Detect which cell encompasses the target text, then output its (x, y) center coordinate. 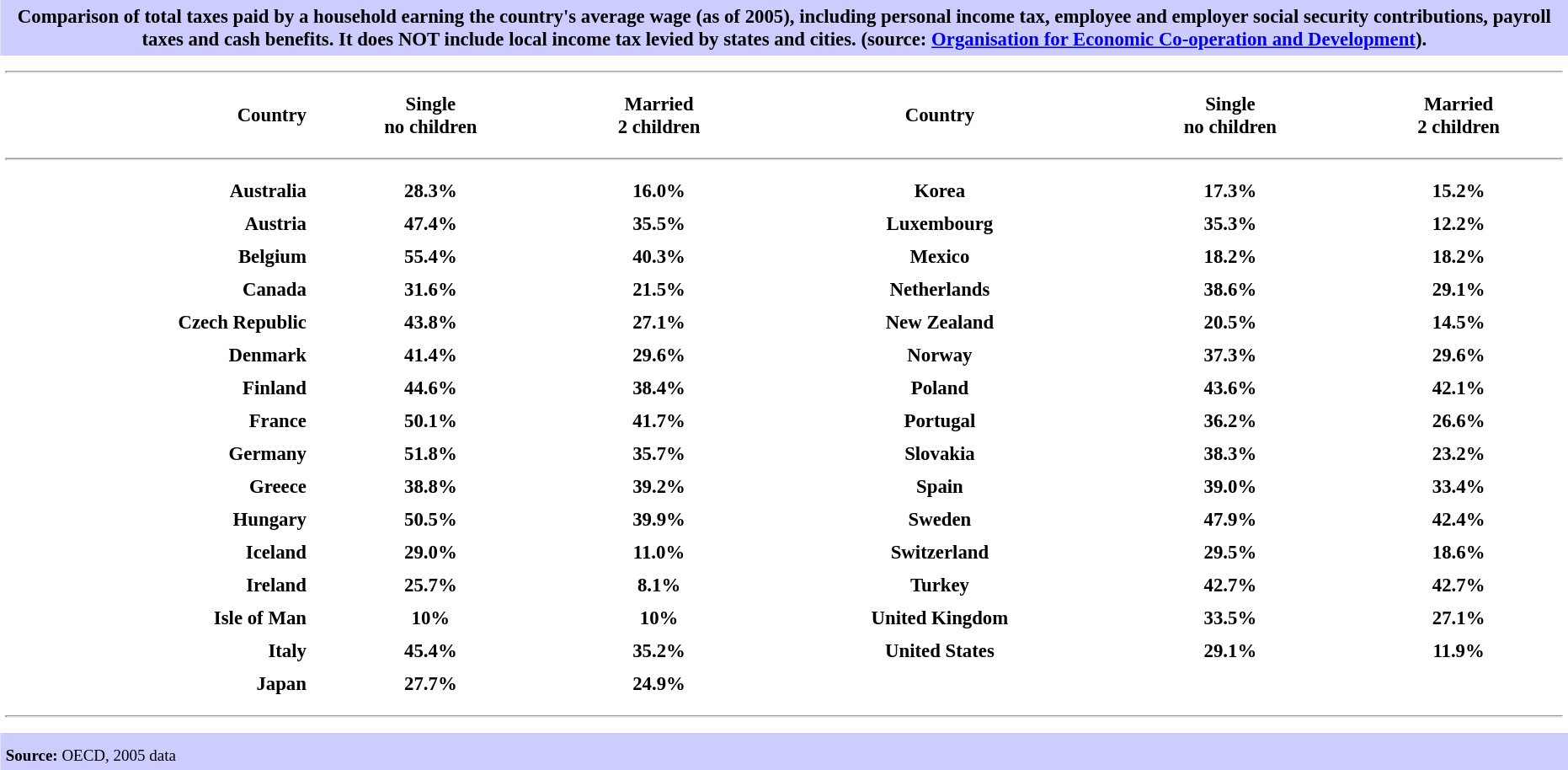
Netherlands (940, 290)
New Zealand (940, 324)
Belgium (157, 258)
Slovakia (940, 455)
27.7% (431, 684)
28.3% (431, 192)
35.3% (1229, 224)
United States (940, 652)
Luxembourg (940, 224)
29.0% (431, 553)
Ireland (157, 586)
Isle of Man (157, 618)
Norway (940, 356)
11.0% (659, 553)
Turkey (940, 586)
16.0% (659, 192)
11.9% (1459, 652)
41.7% (659, 421)
Spain (940, 487)
42.1% (1459, 389)
29.5% (1229, 553)
38.3% (1229, 455)
47.4% (431, 224)
Greece (157, 487)
Finland (157, 389)
8.1% (659, 586)
Hungary (157, 521)
38.4% (659, 389)
17.3% (1229, 192)
47.9% (1229, 521)
42.4% (1459, 521)
Mexico (940, 258)
France (157, 421)
14.5% (1459, 324)
Korea (940, 192)
35.5% (659, 224)
33.4% (1459, 487)
Switzerland (940, 553)
20.5% (1229, 324)
41.4% (431, 356)
44.6% (431, 389)
Sweden (940, 521)
Source: OECD, 2005 data (785, 751)
Italy (157, 652)
Australia (157, 192)
Iceland (157, 553)
18.6% (1459, 553)
51.8% (431, 455)
40.3% (659, 258)
Canada (157, 290)
Czech Republic (157, 324)
55.4% (431, 258)
45.4% (431, 652)
Austria (157, 224)
21.5% (659, 290)
35.2% (659, 652)
33.5% (1229, 618)
43.8% (431, 324)
23.2% (1459, 455)
Japan (157, 684)
25.7% (431, 586)
37.3% (1229, 356)
35.7% (659, 455)
Germany (157, 455)
12.2% (1459, 224)
Denmark (157, 356)
36.2% (1229, 421)
26.6% (1459, 421)
38.6% (1229, 290)
43.6% (1229, 389)
15.2% (1459, 192)
39.2% (659, 487)
United Kingdom (940, 618)
Poland (940, 389)
31.6% (431, 290)
39.9% (659, 521)
50.1% (431, 421)
38.8% (431, 487)
24.9% (659, 684)
39.0% (1229, 487)
Portugal (940, 421)
50.5% (431, 521)
